Extract the (x, y) coordinate from the center of the cell holding the provided text.  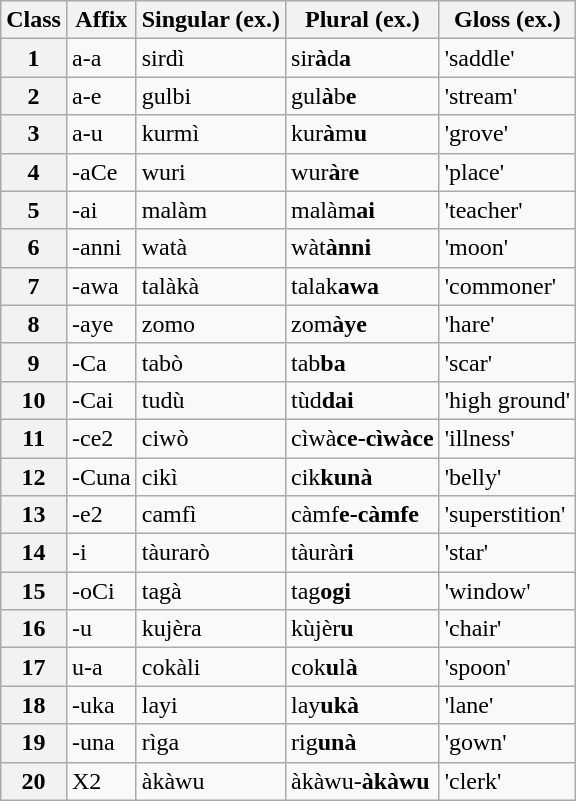
14 (34, 553)
càmfe-càmfe (363, 515)
7 (34, 286)
watà (210, 248)
tabba (363, 362)
malàmai (363, 210)
'window' (507, 591)
20 (34, 781)
'lane' (507, 705)
'belly' (507, 477)
wuràre (363, 172)
tagogi (363, 591)
rigunà (363, 743)
2 (34, 96)
a-a (101, 58)
Plural (ex.) (363, 20)
tàurarò (210, 553)
cìwàce-cìwàce (363, 438)
àkàwu-àkàwu (363, 781)
'spoon' (507, 667)
siràda (363, 58)
tudù (210, 400)
cokulà (363, 667)
'clerk' (507, 781)
wuri (210, 172)
'chair' (507, 629)
kurmì (210, 134)
tabò (210, 362)
wàtànni (363, 248)
'superstition' (507, 515)
19 (34, 743)
a-u (101, 134)
'teacher' (507, 210)
àkàwu (210, 781)
X2 (101, 781)
gulàbe (363, 96)
zomo (210, 324)
-ai (101, 210)
-una (101, 743)
Class (34, 20)
11 (34, 438)
16 (34, 629)
-Cuna (101, 477)
cokàli (210, 667)
'saddle' (507, 58)
'place' (507, 172)
layi (210, 705)
-e2 (101, 515)
u-a (101, 667)
'grove' (507, 134)
cikkunà (363, 477)
'gown' (507, 743)
18 (34, 705)
a-e (101, 96)
Singular (ex.) (210, 20)
gulbi (210, 96)
8 (34, 324)
ciwò (210, 438)
'hare' (507, 324)
kuràmu (363, 134)
12 (34, 477)
'stream' (507, 96)
13 (34, 515)
'high ground' (507, 400)
'scar' (507, 362)
tùddai (363, 400)
4 (34, 172)
malàm (210, 210)
talàkà (210, 286)
9 (34, 362)
10 (34, 400)
6 (34, 248)
-uka (101, 705)
kujèra (210, 629)
tàuràri (363, 553)
rìga (210, 743)
'star' (507, 553)
-aCe (101, 172)
'moon' (507, 248)
layukà (363, 705)
tagà (210, 591)
-Cai (101, 400)
Gloss (ex.) (507, 20)
3 (34, 134)
-oCi (101, 591)
-u (101, 629)
-Ca (101, 362)
talakawa (363, 286)
'commoner' (507, 286)
'illness' (507, 438)
zomàye (363, 324)
17 (34, 667)
-ce2 (101, 438)
-aye (101, 324)
-i (101, 553)
-anni (101, 248)
5 (34, 210)
cikì (210, 477)
sirdì (210, 58)
camfì (210, 515)
1 (34, 58)
kùjèru (363, 629)
15 (34, 591)
Affix (101, 20)
-awa (101, 286)
